From the cell containing the given text, extract its center point as (X, Y) coordinate. 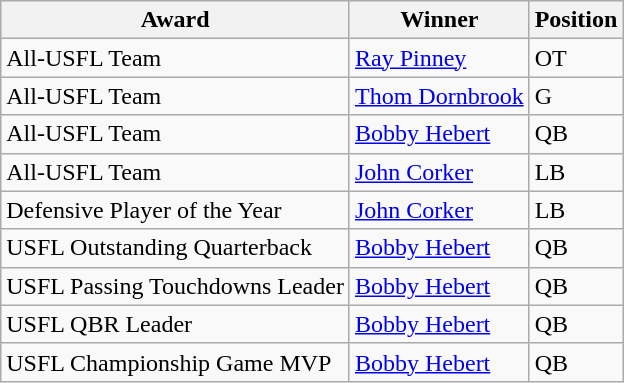
Ray Pinney (439, 58)
USFL Outstanding Quarterback (176, 248)
Position (576, 20)
G (576, 96)
USFL QBR Leader (176, 324)
Defensive Player of the Year (176, 210)
USFL Championship Game MVP (176, 362)
OT (576, 58)
USFL Passing Touchdowns Leader (176, 286)
Thom Dornbrook (439, 96)
Award (176, 20)
Winner (439, 20)
